Return the (x, y) coordinate for the center point of the cell that contains the specified text.  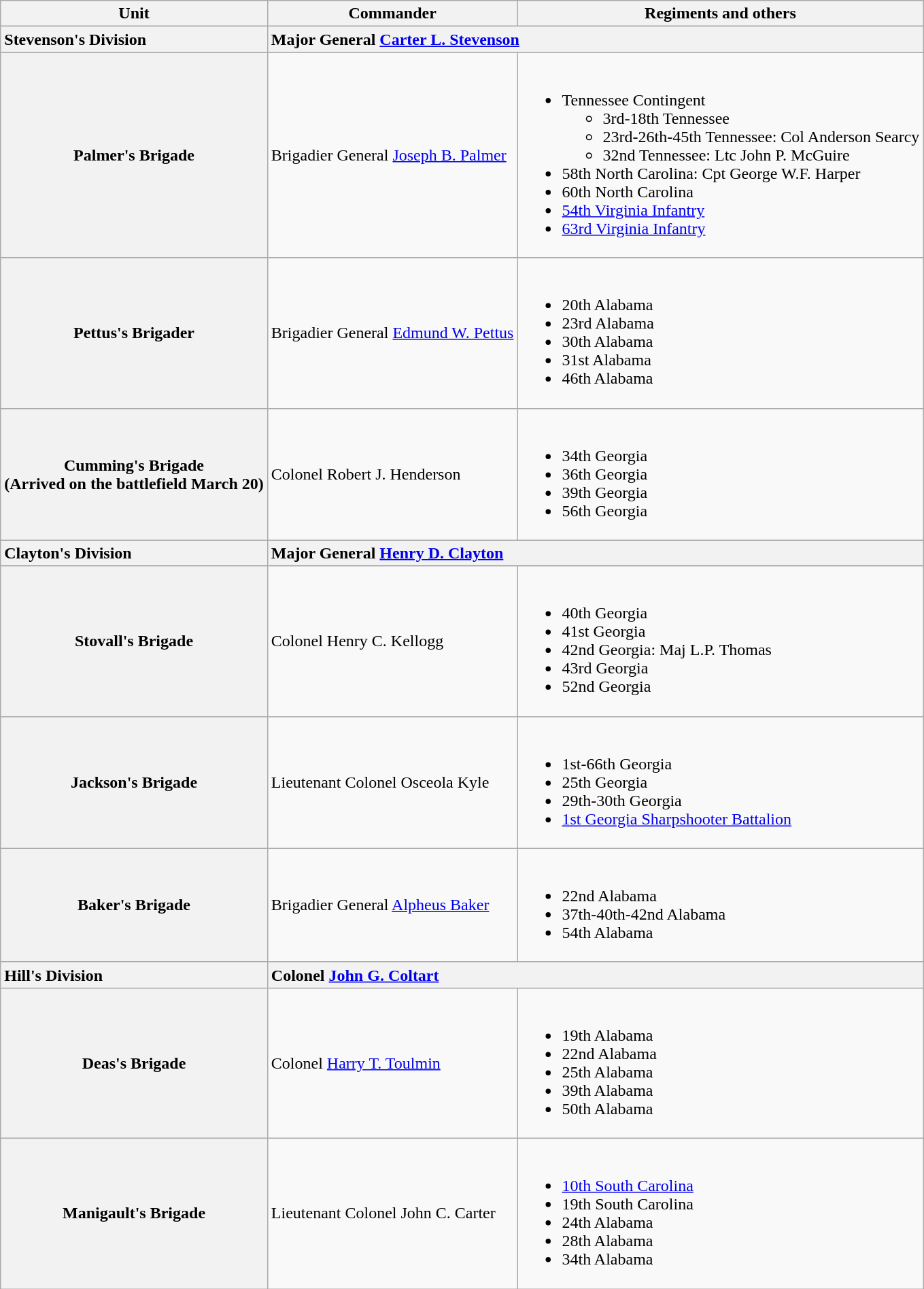
Stevenson's Division (135, 39)
Unit (135, 14)
Regiments and others (721, 14)
Major General Henry D. Clayton (596, 553)
Brigadier General Joseph B. Palmer (392, 155)
Colonel Harry T. Toulmin (392, 1062)
Brigadier General Alpheus Baker (392, 905)
Jackson's Brigade (135, 782)
Baker's Brigade (135, 905)
Hill's Division (135, 975)
Commander (392, 14)
19th Alabama22nd Alabama25th Alabama39th Alabama50th Alabama (721, 1062)
Lieutenant Colonel John C. Carter (392, 1213)
34th Georgia36th Georgia39th Georgia56th Georgia (721, 474)
Brigadier General Edmund W. Pettus (392, 333)
Major General Carter L. Stevenson (596, 39)
10th South Carolina19th South Carolina24th Alabama28th Alabama34th Alabama (721, 1213)
40th Georgia41st Georgia42nd Georgia: Maj L.P. Thomas43rd Georgia52nd Georgia (721, 641)
Manigault's Brigade (135, 1213)
Cumming's Brigade(Arrived on the battlefield March 20) (135, 474)
Clayton's Division (135, 553)
Colonel Robert J. Henderson (392, 474)
Pettus's Brigader (135, 333)
Deas's Brigade (135, 1062)
Colonel Henry C. Kellogg (392, 641)
1st-66th Georgia25th Georgia29th-30th Georgia1st Georgia Sharpshooter Battalion (721, 782)
Colonel John G. Coltart (596, 975)
22nd Alabama37th-40th-42nd Alabama54th Alabama (721, 905)
Stovall's Brigade (135, 641)
Lieutenant Colonel Osceola Kyle (392, 782)
20th Alabama23rd Alabama30th Alabama31st Alabama46th Alabama (721, 333)
Palmer's Brigade (135, 155)
